For the text-containing cell, return its midpoint in (X, Y) coordinate format. 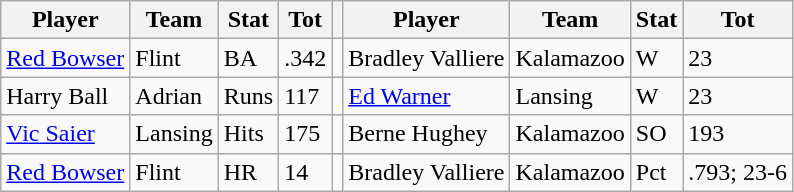
Harry Ball (66, 96)
117 (306, 96)
175 (306, 134)
Hits (248, 134)
193 (738, 134)
Berne Hughey (426, 134)
BA (248, 58)
.342 (306, 58)
Runs (248, 96)
Vic Saier (66, 134)
14 (306, 172)
HR (248, 172)
.793; 23-6 (738, 172)
Pct (656, 172)
SO (656, 134)
Adrian (174, 96)
Ed Warner (426, 96)
